Scan for the cell matching the given text and deliver its (x, y) coordinate at center. 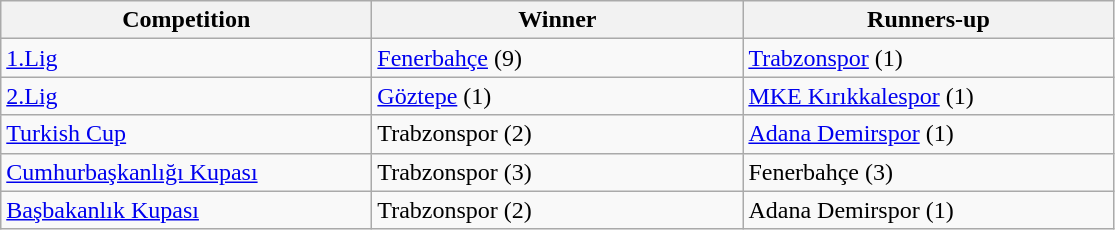
Trabzonspor (3) (558, 172)
Göztepe (1) (558, 96)
Cumhurbaşkanlığı Kupası (186, 172)
Winner (558, 20)
Turkish Cup (186, 134)
2.Lig (186, 96)
Trabzonspor (1) (928, 58)
Competition (186, 20)
Fenerbahçe (9) (558, 58)
Başbakanlık Kupası (186, 210)
MKE Kırıkkalespor (1) (928, 96)
Runners-up (928, 20)
Fenerbahçe (3) (928, 172)
1.Lig (186, 58)
